Output the (X, Y) coordinate of the center of the cell containing the given text.  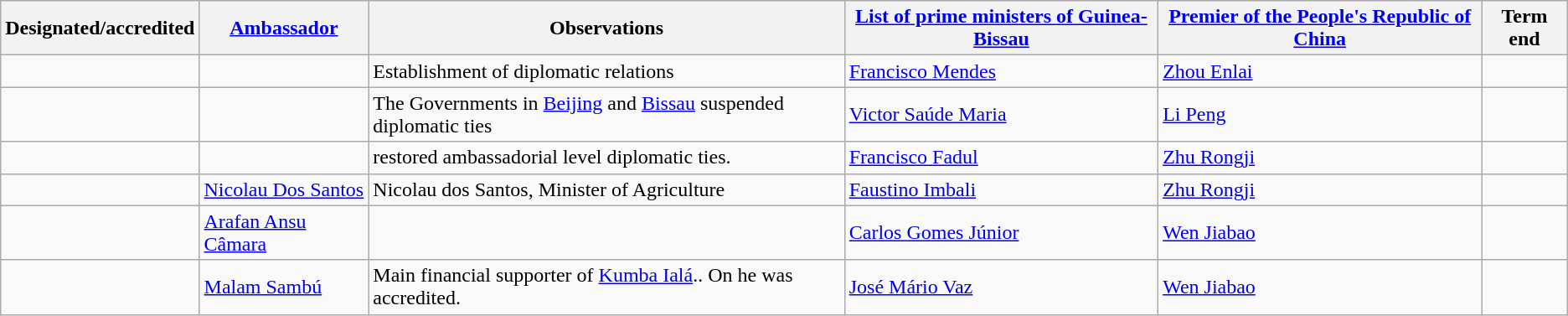
Ambassador (284, 28)
Nicolau dos Santos, Minister of Agriculture (606, 189)
Malam Sambú (284, 287)
Li Peng (1320, 114)
José Mário Vaz (1001, 287)
Arafan Ansu Câmara (284, 233)
Term end (1524, 28)
List of prime ministers of Guinea-Bissau (1001, 28)
Francisco Fadul (1001, 158)
Francisco Mendes (1001, 71)
Premier of the People's Republic of China (1320, 28)
Designated/accredited (101, 28)
Nicolau Dos Santos (284, 189)
Establishment of diplomatic relations (606, 71)
Faustino Imbali (1001, 189)
Victor Saúde Maria (1001, 114)
Observations (606, 28)
The Governments in Beijing and Bissau suspended diplomatic ties (606, 114)
Main financial supporter of Kumba Ialá.. On he was accredited. (606, 287)
Carlos Gomes Júnior (1001, 233)
restored ambassadorial level diplomatic ties. (606, 158)
Zhou Enlai (1320, 71)
